Output the [x, y] coordinate of the center of the cell containing the given text.  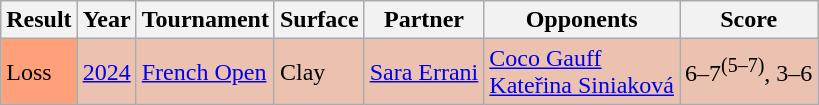
Surface [319, 20]
Result [39, 20]
Score [749, 20]
French Open [205, 72]
Opponents [582, 20]
Sara Errani [424, 72]
2024 [106, 72]
Coco Gauff Kateřina Siniaková [582, 72]
Clay [319, 72]
Loss [39, 72]
Year [106, 20]
6–7(5–7), 3–6 [749, 72]
Tournament [205, 20]
Partner [424, 20]
